For the text-containing cell, return its midpoint in [x, y] coordinate format. 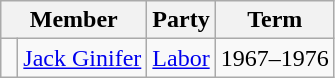
Term [274, 20]
Party [181, 20]
Member [74, 20]
Labor [181, 58]
Jack Ginifer [82, 58]
1967–1976 [274, 58]
